Locate the cell with the specified text and output its (X, Y) center coordinate. 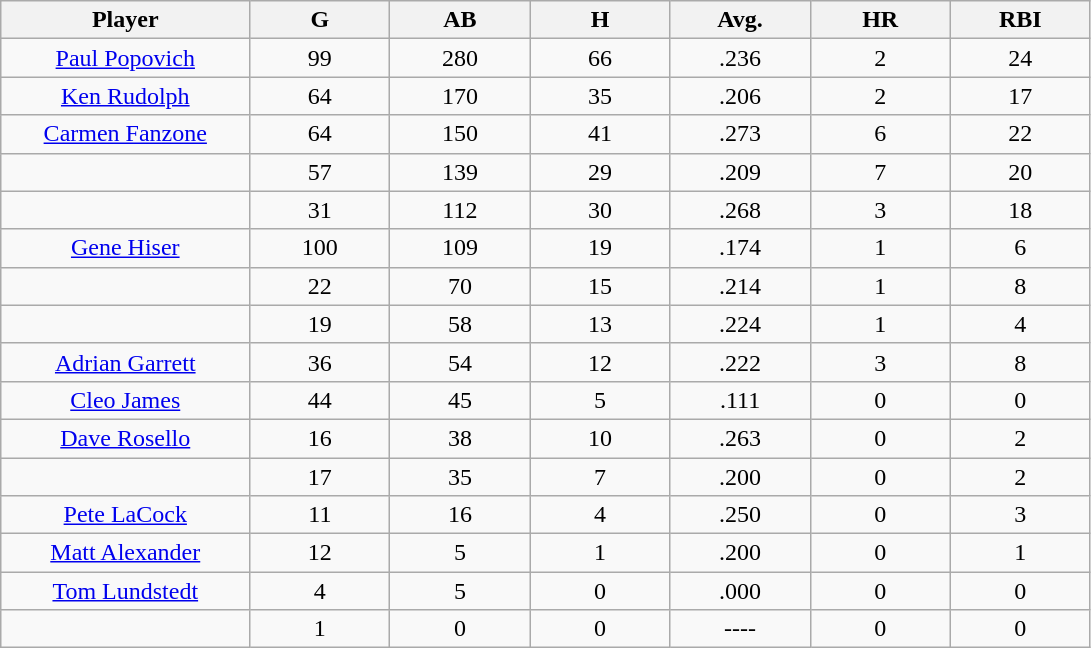
.236 (740, 58)
109 (460, 248)
Tom Lundstedt (126, 591)
Carmen Fanzone (126, 134)
41 (600, 134)
Cleo James (126, 400)
.268 (740, 210)
.263 (740, 438)
54 (460, 362)
100 (320, 248)
24 (1020, 58)
280 (460, 58)
Dave Rosello (126, 438)
.111 (740, 400)
G (320, 20)
10 (600, 438)
13 (600, 324)
HR (880, 20)
36 (320, 362)
45 (460, 400)
.000 (740, 591)
---- (740, 629)
15 (600, 286)
Ken Rudolph (126, 96)
44 (320, 400)
.214 (740, 286)
.206 (740, 96)
Matt Alexander (126, 553)
Pete LaCock (126, 515)
H (600, 20)
RBI (1020, 20)
99 (320, 58)
57 (320, 172)
.174 (740, 248)
Adrian Garrett (126, 362)
139 (460, 172)
.273 (740, 134)
58 (460, 324)
.222 (740, 362)
Paul Popovich (126, 58)
38 (460, 438)
29 (600, 172)
20 (1020, 172)
150 (460, 134)
AB (460, 20)
.224 (740, 324)
Avg. (740, 20)
.209 (740, 172)
Player (126, 20)
70 (460, 286)
11 (320, 515)
.250 (740, 515)
30 (600, 210)
31 (320, 210)
Gene Hiser (126, 248)
112 (460, 210)
170 (460, 96)
18 (1020, 210)
66 (600, 58)
